Output the [X, Y] coordinate of the center of the cell containing the given text.  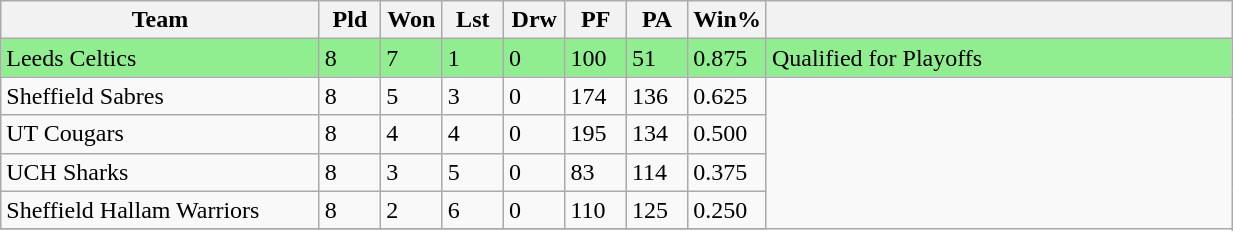
0.875 [728, 58]
0.500 [728, 134]
PA [656, 20]
0.250 [728, 210]
195 [596, 134]
Drw [534, 20]
83 [596, 172]
100 [596, 58]
Leeds Celtics [160, 58]
125 [656, 210]
Won [412, 20]
110 [596, 210]
114 [656, 172]
UCH Sharks [160, 172]
Lst [472, 20]
Qualified for Playoffs [998, 58]
0.375 [728, 172]
7 [412, 58]
Team [160, 20]
51 [656, 58]
134 [656, 134]
Sheffield Hallam Warriors [160, 210]
1 [472, 58]
Sheffield Sabres [160, 96]
Pld [350, 20]
PF [596, 20]
2 [412, 210]
174 [596, 96]
136 [656, 96]
UT Cougars [160, 134]
6 [472, 210]
Win% [728, 20]
0.625 [728, 96]
